For the text-containing cell, return its midpoint in [X, Y] coordinate format. 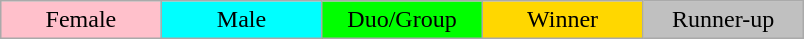
Female [82, 20]
Male [242, 20]
Winner [562, 20]
Duo/Group [402, 20]
Runner-up [724, 20]
